Return (X, Y) of the center of cell containing provided text 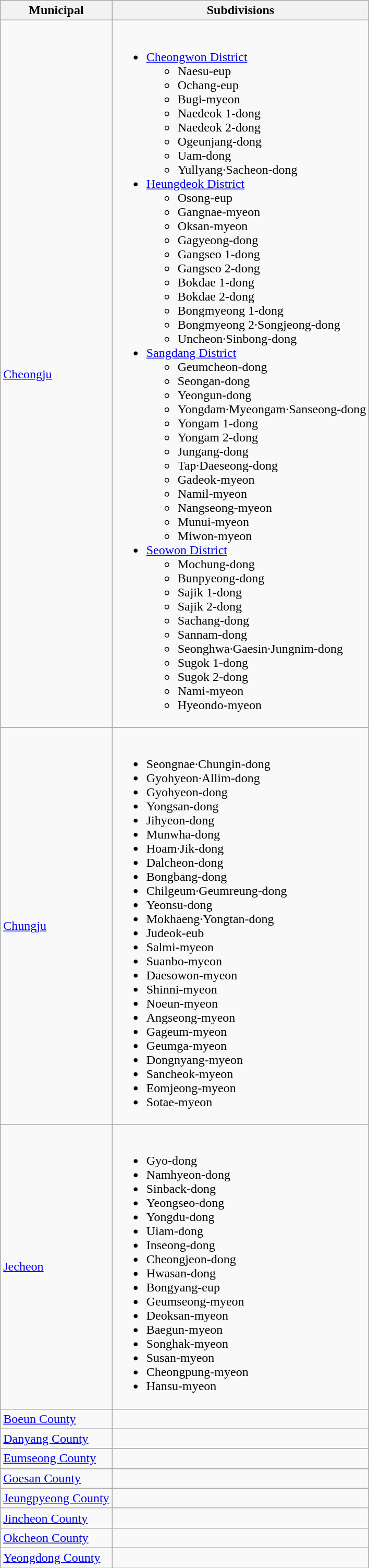
Subdivisions (241, 10)
Boeun County (56, 1419)
Eumseong County (56, 1458)
Jecheon (56, 1267)
Okcheon County (56, 1538)
Municipal (56, 10)
Chungju (56, 926)
Jeungpyeong County (56, 1498)
Jincheon County (56, 1518)
Danyang County (56, 1439)
Cheongju (56, 374)
Yeongdong County (56, 1558)
Goesan County (56, 1478)
